From the cell containing the given text, extract its center point as [x, y] coordinate. 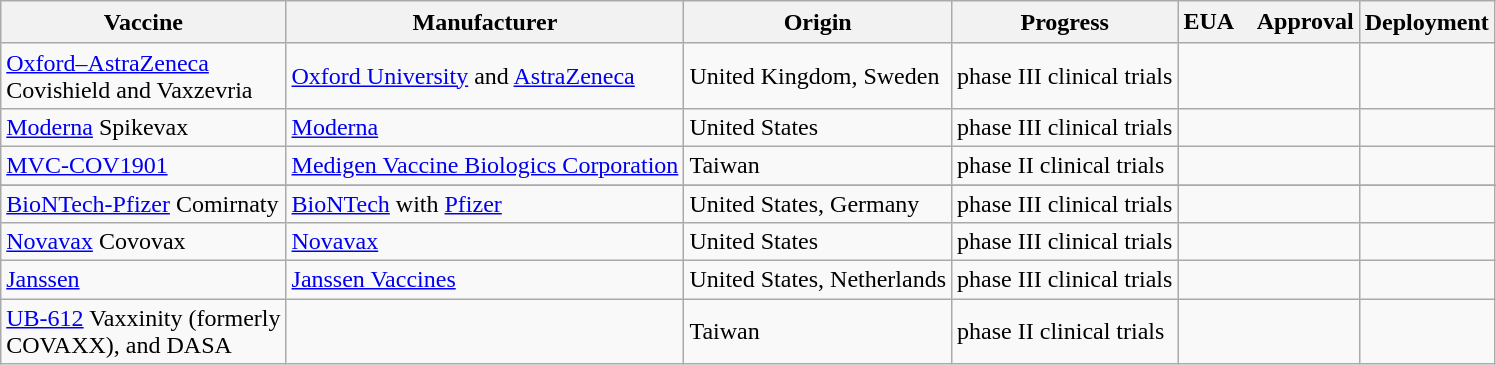
Oxford–AstraZeneca Covishield and Vaxzevria [144, 76]
MVC-COV1901 [144, 165]
Janssen [144, 280]
UB-612 Vaxxinity (formerlyCOVAXX), and DASA [144, 332]
United States, Netherlands [818, 280]
Vaccine [144, 22]
United States, Germany [818, 203]
Medigen Vaccine Biologics Corporation [485, 165]
Manufacturer [485, 22]
Deployment [1426, 22]
Novavax [485, 242]
Oxford University and AstraZeneca [485, 76]
United Kingdom, Sweden [818, 76]
BioNTech-Pfizer Comirnaty [144, 203]
Origin [818, 22]
Novavax Covovax [144, 242]
Janssen Vaccines [485, 280]
Moderna [485, 127]
EUA Approval [1268, 22]
Moderna Spikevax [144, 127]
BioNTech with Pfizer [485, 203]
Progress [1065, 22]
